From the cell containing the given text, extract its center point as [x, y] coordinate. 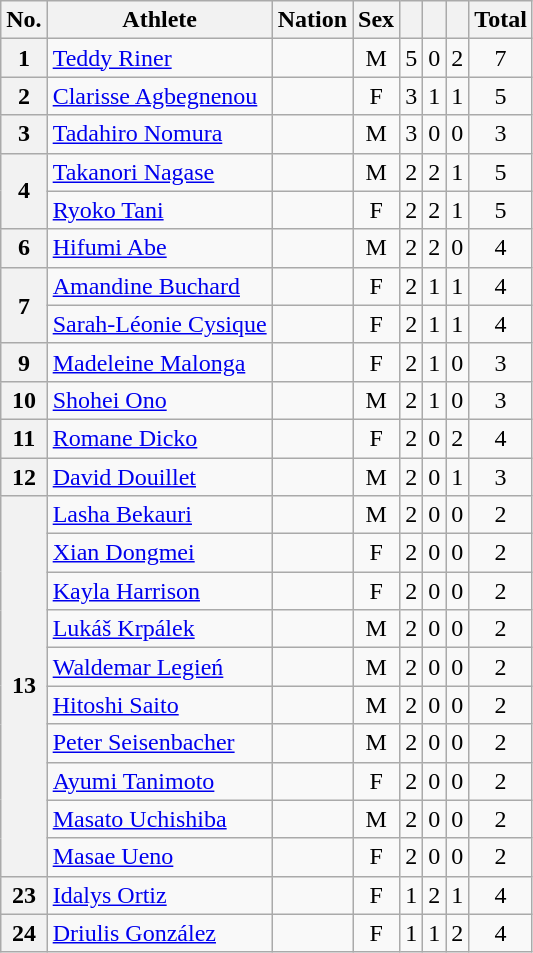
Driulis González [160, 933]
No. [24, 20]
Waldemar Legień [160, 667]
Takanori Nagase [160, 172]
9 [24, 362]
Lasha Bekauri [160, 515]
Nation [312, 20]
6 [24, 248]
Clarisse Agbegnenou [160, 96]
Lukáš Krpálek [160, 629]
23 [24, 895]
12 [24, 477]
Sex [376, 20]
Ayumi Tanimoto [160, 781]
Masae Ueno [160, 857]
Tadahiro Nomura [160, 134]
Shohei Ono [160, 400]
Hitoshi Saito [160, 705]
Xian Dongmei [160, 553]
Masato Uchishiba [160, 819]
Kayla Harrison [160, 591]
David Douillet [160, 477]
Sarah-Léonie Cysique [160, 324]
11 [24, 438]
13 [24, 686]
10 [24, 400]
Idalys Ortiz [160, 895]
Ryoko Tani [160, 210]
Peter Seisenbacher [160, 743]
24 [24, 933]
Total [501, 20]
Athlete [160, 20]
Romane Dicko [160, 438]
Amandine Buchard [160, 286]
Hifumi Abe [160, 248]
Madeleine Malonga [160, 362]
Teddy Riner [160, 58]
